Detect which cell encompasses the target text, then output its (X, Y) center coordinate. 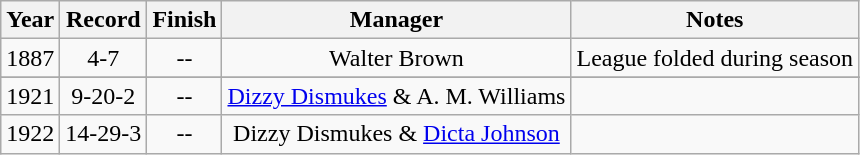
1922 (30, 134)
Dizzy Dismukes & A. M. Williams (396, 96)
14-29-3 (104, 134)
Dizzy Dismukes & Dicta Johnson (396, 134)
Walter Brown (396, 58)
1887 (30, 58)
Record (104, 20)
1921 (30, 96)
4-7 (104, 58)
Notes (715, 20)
Year (30, 20)
Finish (184, 20)
League folded during season (715, 58)
Manager (396, 20)
9-20-2 (104, 96)
